Scan for the cell matching the given text and deliver its (x, y) coordinate at center. 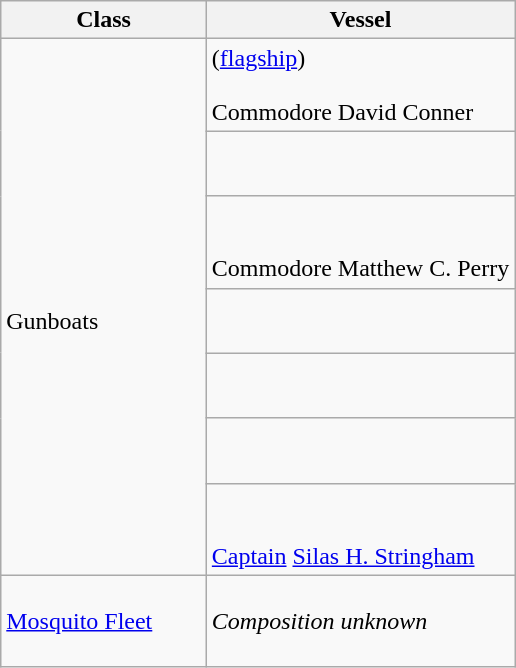
Gunboats (104, 307)
Mosquito Fleet (104, 621)
Captain Silas H. Stringham (360, 529)
Class (104, 20)
(flagship) Commodore David Conner (360, 85)
Composition unknown (360, 621)
Vessel (360, 20)
Commodore Matthew C. Perry (360, 242)
